Return [x, y] of the center of cell containing provided text 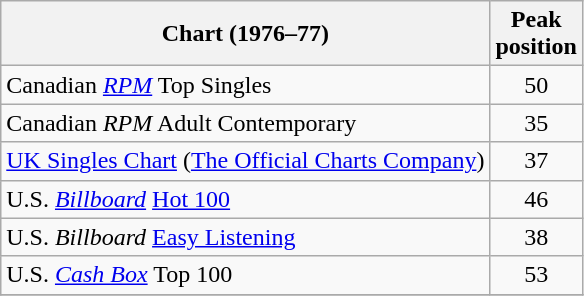
37 [536, 161]
U.S. Billboard Hot 100 [246, 199]
UK Singles Chart (The Official Charts Company) [246, 161]
U.S. Cash Box Top 100 [246, 275]
Canadian RPM Adult Contemporary [246, 123]
38 [536, 237]
U.S. Billboard Easy Listening [246, 237]
50 [536, 85]
35 [536, 123]
Peakposition [536, 34]
46 [536, 199]
Chart (1976–77) [246, 34]
Canadian RPM Top Singles [246, 85]
53 [536, 275]
